Return (x, y) of the center of cell containing provided text 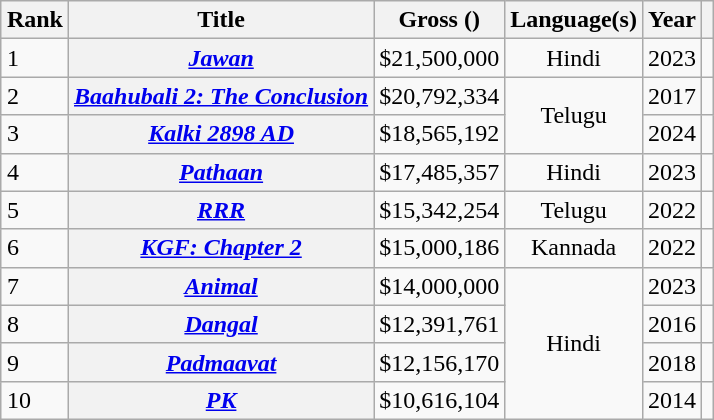
Gross () (440, 20)
Animal (222, 286)
Dangal (222, 324)
RRR (222, 210)
Pathaan (222, 172)
2018 (672, 362)
Rank (34, 20)
2014 (672, 400)
2024 (672, 134)
$12,391,761 (440, 324)
Padmaavat (222, 362)
Kalki 2898 AD (222, 134)
$15,000,186 (440, 248)
Kannada (574, 248)
7 (34, 286)
KGF: Chapter 2 (222, 248)
10 (34, 400)
9 (34, 362)
5 (34, 210)
$21,500,000 (440, 58)
$12,156,170 (440, 362)
6 (34, 248)
3 (34, 134)
$17,485,357 (440, 172)
Baahubali 2: The Conclusion (222, 96)
2016 (672, 324)
Title (222, 20)
$14,000,000 (440, 286)
$10,616,104 (440, 400)
2 (34, 96)
Language(s) (574, 20)
4 (34, 172)
8 (34, 324)
Year (672, 20)
Jawan (222, 58)
$15,342,254 (440, 210)
2017 (672, 96)
1 (34, 58)
$18,565,192 (440, 134)
$20,792,334 (440, 96)
PK (222, 400)
